Extract the [X, Y] coordinate from the center of the cell holding the provided text.  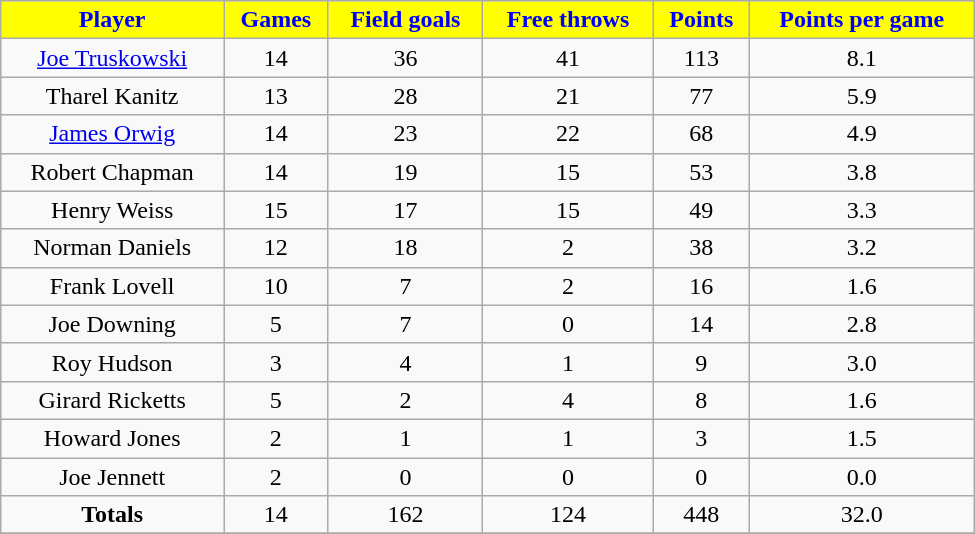
Joe Downing [112, 324]
21 [568, 96]
68 [701, 134]
19 [406, 172]
8.1 [862, 58]
22 [568, 134]
3.3 [862, 210]
49 [701, 210]
77 [701, 96]
8 [701, 400]
124 [568, 515]
Roy Hudson [112, 362]
113 [701, 58]
3.0 [862, 362]
Girard Ricketts [112, 400]
162 [406, 515]
10 [276, 286]
5.9 [862, 96]
0.0 [862, 477]
Howard Jones [112, 438]
Field goals [406, 20]
16 [701, 286]
32.0 [862, 515]
Points [701, 20]
38 [701, 248]
3.8 [862, 172]
23 [406, 134]
9 [701, 362]
Free throws [568, 20]
448 [701, 515]
12 [276, 248]
28 [406, 96]
Robert Chapman [112, 172]
3.2 [862, 248]
Joe Jennett [112, 477]
4.9 [862, 134]
Player [112, 20]
13 [276, 96]
Points per game [862, 20]
Tharel Kanitz [112, 96]
2.8 [862, 324]
Joe Truskowski [112, 58]
James Orwig [112, 134]
53 [701, 172]
Games [276, 20]
1.5 [862, 438]
Frank Lovell [112, 286]
Norman Daniels [112, 248]
18 [406, 248]
Totals [112, 515]
41 [568, 58]
Henry Weiss [112, 210]
36 [406, 58]
17 [406, 210]
